Return (x, y) of the center of cell containing provided text 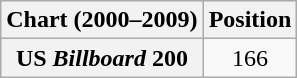
Position (250, 20)
Chart (2000–2009) (102, 20)
US Billboard 200 (102, 58)
166 (250, 58)
